For the text-containing cell, return its midpoint in [X, Y] coordinate format. 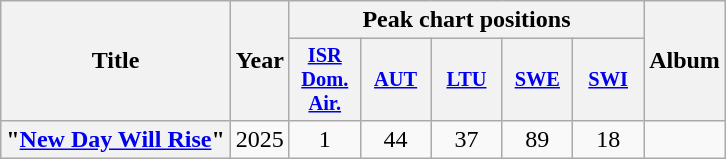
18 [608, 139]
Peak chart positions [466, 20]
1 [324, 139]
LTU [466, 80]
Title [116, 61]
44 [396, 139]
SWI [608, 80]
Album [685, 61]
89 [538, 139]
Year [260, 61]
"New Day Will Rise" [116, 139]
AUT [396, 80]
ISRDom.Air. [324, 80]
SWE [538, 80]
37 [466, 139]
2025 [260, 139]
